Search for the cell housing the specified text and yield its (X, Y) center coordinate. 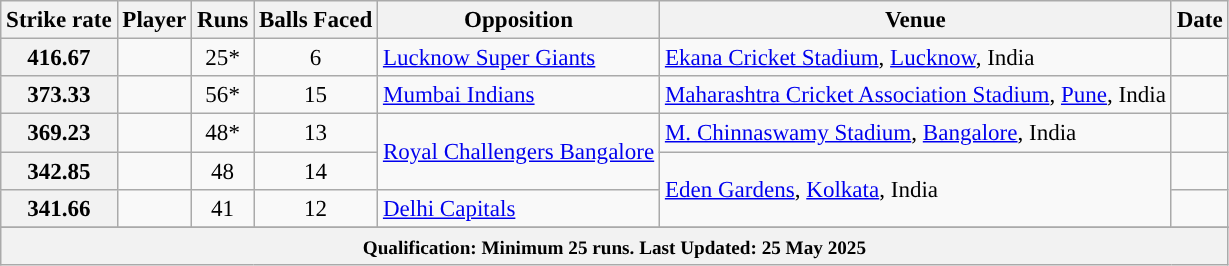
Delhi Capitals (519, 209)
Maharashtra Cricket Association Stadium, Pune, India (916, 95)
Qualification: Minimum 25 runs. Last Updated: 25 May 2025 (614, 246)
Ekana Cricket Stadium, Lucknow, India (916, 58)
373.33 (59, 95)
369.23 (59, 133)
48* (223, 133)
14 (316, 171)
Royal Challengers Bangalore (519, 152)
56* (223, 95)
12 (316, 209)
341.66 (59, 209)
Player (154, 20)
15 (316, 95)
6 (316, 58)
13 (316, 133)
Lucknow Super Giants (519, 58)
M. Chinnaswamy Stadium, Bangalore, India (916, 133)
25* (223, 58)
Venue (916, 20)
Opposition (519, 20)
342.85 (59, 171)
Runs (223, 20)
416.67 (59, 58)
Eden Gardens, Kolkata, India (916, 190)
Balls Faced (316, 20)
Mumbai Indians (519, 95)
Date (1200, 20)
Strike rate (59, 20)
48 (223, 171)
41 (223, 209)
